Locate the cell with the specified text and output its (x, y) center coordinate. 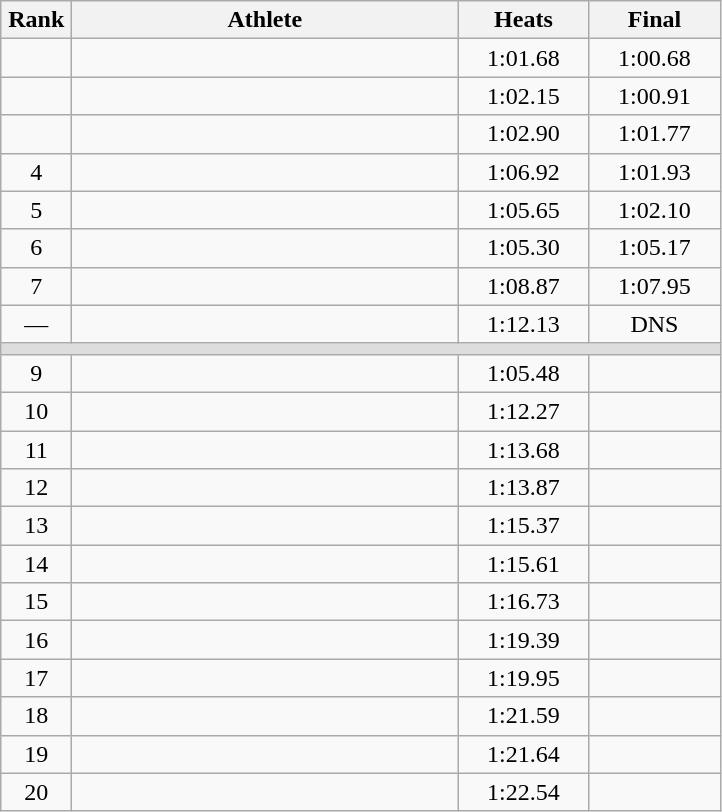
1:07.95 (654, 286)
1:02.10 (654, 210)
1:01.68 (524, 58)
1:12.13 (524, 324)
DNS (654, 324)
1:00.68 (654, 58)
1:21.59 (524, 716)
1:13.87 (524, 488)
1:01.93 (654, 172)
12 (36, 488)
9 (36, 373)
1:00.91 (654, 96)
Athlete (265, 20)
20 (36, 792)
1:05.30 (524, 248)
18 (36, 716)
1:06.92 (524, 172)
1:22.54 (524, 792)
Final (654, 20)
6 (36, 248)
1:02.90 (524, 134)
11 (36, 449)
1:02.15 (524, 96)
1:19.95 (524, 678)
1:12.27 (524, 411)
Rank (36, 20)
1:08.87 (524, 286)
10 (36, 411)
1:05.48 (524, 373)
13 (36, 526)
1:21.64 (524, 754)
15 (36, 602)
17 (36, 678)
16 (36, 640)
1:13.68 (524, 449)
Heats (524, 20)
19 (36, 754)
14 (36, 564)
5 (36, 210)
7 (36, 286)
1:05.65 (524, 210)
1:01.77 (654, 134)
— (36, 324)
1:19.39 (524, 640)
1:15.61 (524, 564)
4 (36, 172)
1:16.73 (524, 602)
1:05.17 (654, 248)
1:15.37 (524, 526)
